Scan for the cell matching the given text and deliver its (x, y) coordinate at center. 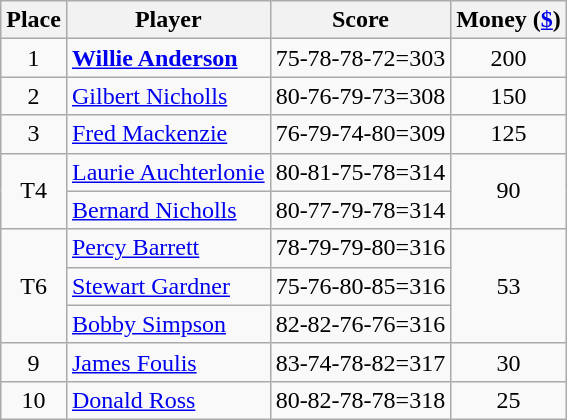
83-74-78-82=317 (360, 362)
Percy Barrett (168, 248)
9 (34, 362)
James Foulis (168, 362)
80-77-79-78=314 (360, 210)
Money ($) (509, 20)
53 (509, 286)
Bernard Nicholls (168, 210)
82-82-76-76=316 (360, 324)
25 (509, 400)
80-82-78-78=318 (360, 400)
10 (34, 400)
3 (34, 134)
90 (509, 191)
75-76-80-85=316 (360, 286)
T6 (34, 286)
200 (509, 58)
80-81-75-78=314 (360, 172)
Laurie Auchterlonie (168, 172)
76-79-74-80=309 (360, 134)
Donald Ross (168, 400)
Score (360, 20)
78-79-79-80=316 (360, 248)
30 (509, 362)
Place (34, 20)
T4 (34, 191)
Willie Anderson (168, 58)
2 (34, 96)
125 (509, 134)
1 (34, 58)
Gilbert Nicholls (168, 96)
Bobby Simpson (168, 324)
75-78-78-72=303 (360, 58)
Player (168, 20)
80-76-79-73=308 (360, 96)
Stewart Gardner (168, 286)
150 (509, 96)
Fred Mackenzie (168, 134)
